Scan for the cell matching the given text and deliver its (X, Y) coordinate at center. 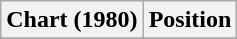
Chart (1980) (72, 20)
Position (190, 20)
